Search for the cell housing the specified text and yield its (x, y) center coordinate. 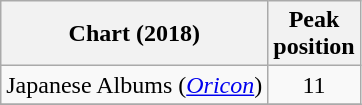
Peakposition (314, 34)
Japanese Albums (Oricon) (134, 85)
Chart (2018) (134, 34)
11 (314, 85)
